Locate the cell with the specified text and output its [X, Y] center coordinate. 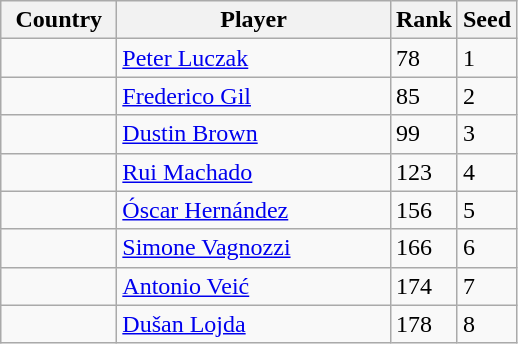
Frederico Gil [254, 96]
Player [254, 20]
Antonio Veić [254, 286]
2 [486, 96]
Simone Vagnozzi [254, 248]
Country [59, 20]
166 [424, 248]
156 [424, 210]
6 [486, 248]
Rui Machado [254, 172]
4 [486, 172]
1 [486, 58]
Peter Luczak [254, 58]
Dustin Brown [254, 134]
Seed [486, 20]
Dušan Lojda [254, 324]
7 [486, 286]
5 [486, 210]
8 [486, 324]
123 [424, 172]
78 [424, 58]
Rank [424, 20]
99 [424, 134]
85 [424, 96]
178 [424, 324]
3 [486, 134]
Óscar Hernández [254, 210]
174 [424, 286]
